Return [X, Y] of the center of cell containing provided text 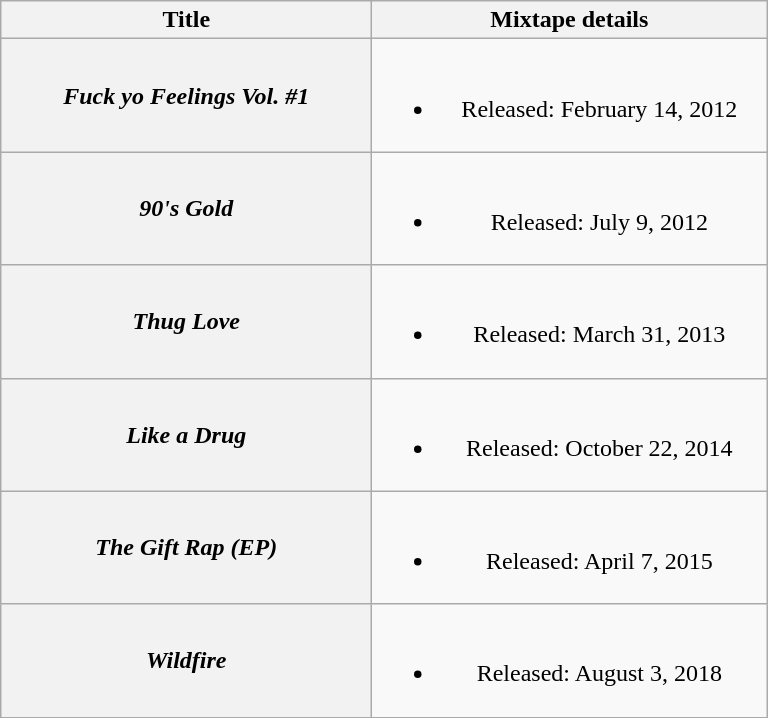
Released: October 22, 2014 [570, 434]
Fuck yo Feelings Vol. #1 [186, 96]
Thug Love [186, 322]
Mixtape details [570, 20]
Title [186, 20]
Like a Drug [186, 434]
90's Gold [186, 208]
The Gift Rap (EP) [186, 548]
Released: April 7, 2015 [570, 548]
Released: March 31, 2013 [570, 322]
Released: August 3, 2018 [570, 660]
Released: July 9, 2012 [570, 208]
Wildfire [186, 660]
Released: February 14, 2012 [570, 96]
